Detect which cell encompasses the target text, then output its [X, Y] center coordinate. 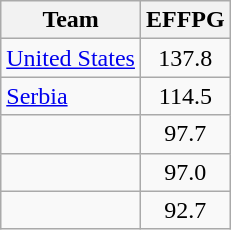
97.7 [185, 134]
92.7 [185, 210]
97.0 [185, 172]
Team [71, 20]
Serbia [71, 96]
114.5 [185, 96]
137.8 [185, 58]
EFFPG [185, 20]
United States [71, 58]
